Find where the given text appears and provide that cell's center as (X, Y) coordinate. 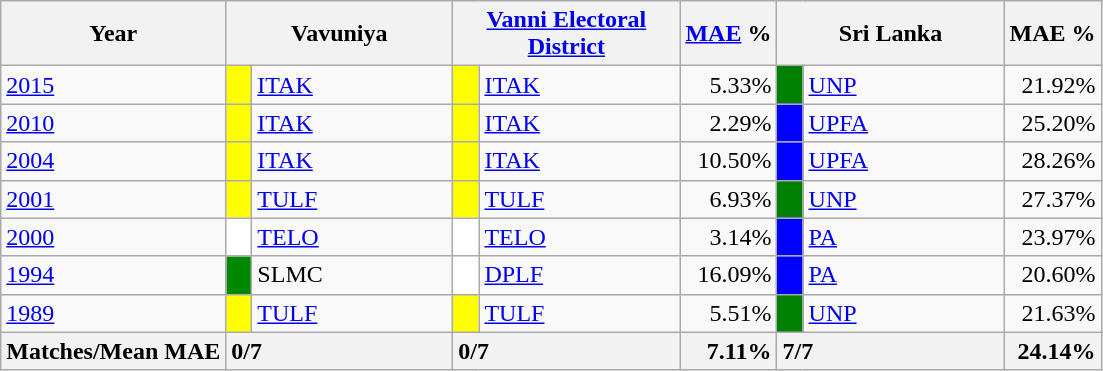
2004 (114, 161)
2.29% (728, 123)
3.14% (728, 237)
24.14% (1052, 351)
Year (114, 34)
2015 (114, 85)
Matches/Mean MAE (114, 351)
16.09% (728, 275)
Vavuniya (340, 34)
Sri Lanka (890, 34)
2010 (114, 123)
20.60% (1052, 275)
7.11% (728, 351)
2001 (114, 199)
Vanni Electoral District (566, 34)
6.93% (728, 199)
23.97% (1052, 237)
SLMC (352, 275)
7/7 (890, 351)
1989 (114, 313)
21.63% (1052, 313)
2000 (114, 237)
28.26% (1052, 161)
25.20% (1052, 123)
10.50% (728, 161)
DPLF (580, 275)
5.33% (728, 85)
1994 (114, 275)
5.51% (728, 313)
27.37% (1052, 199)
21.92% (1052, 85)
